Return the [X, Y] coordinate for the center point of the cell that contains the specified text.  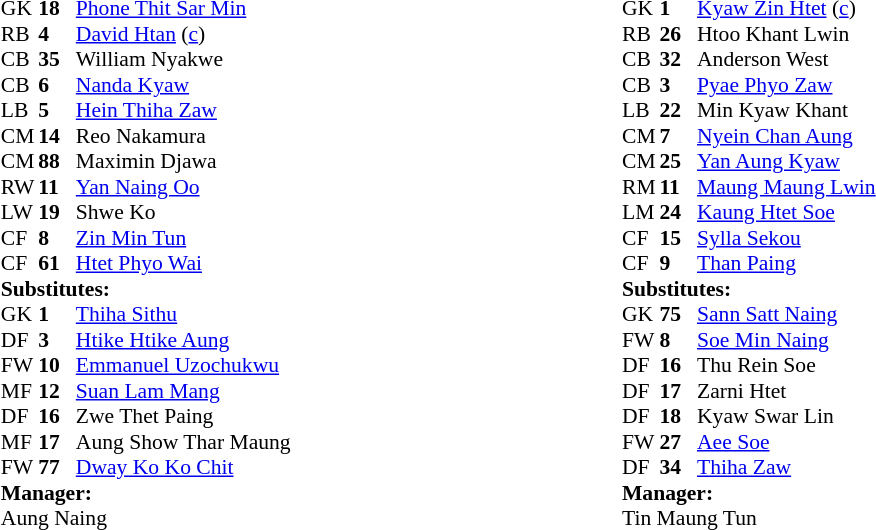
Pyae Phyo Zaw [786, 85]
1 [57, 315]
75 [679, 315]
Suan Lam Mang [184, 391]
34 [679, 467]
Htet Phyo Wai [184, 263]
6 [57, 85]
12 [57, 391]
18 [679, 417]
Shwe Ko [184, 213]
Reo Nakamura [184, 136]
Nanda Kyaw [184, 85]
5 [57, 111]
22 [679, 111]
Anderson West [786, 59]
Hein Thiha Zaw [184, 111]
88 [57, 161]
LM [641, 213]
9 [679, 263]
Zarni Htet [786, 391]
Dway Ko Ko Chit [184, 467]
Zin Min Tun [184, 238]
David Htan (c) [184, 34]
24 [679, 213]
14 [57, 136]
Soe Min Naing [786, 340]
35 [57, 59]
32 [679, 59]
Thiha Zaw [786, 467]
Than Paing [786, 263]
Kyaw Swar Lin [786, 417]
Htoo Khant Lwin [786, 34]
Aung Show Thar Maung [184, 442]
77 [57, 467]
Yan Naing Oo [184, 187]
William Nyakwe [184, 59]
Zwe Thet Paing [184, 417]
Min Kyaw Khant [786, 111]
Aee Soe [786, 442]
Maximin Djawa [184, 161]
Sann Satt Naing [786, 315]
Yan Aung Kyaw [786, 161]
Thiha Sithu [184, 315]
27 [679, 442]
26 [679, 34]
LW [20, 213]
Kaung Htet Soe [786, 213]
RW [20, 187]
RM [641, 187]
Sylla Sekou [786, 238]
4 [57, 34]
25 [679, 161]
10 [57, 365]
61 [57, 263]
Nyein Chan Aung [786, 136]
Thu Rein Soe [786, 365]
Htike Htike Aung [184, 340]
Maung Maung Lwin [786, 187]
Emmanuel Uzochukwu [184, 365]
7 [679, 136]
19 [57, 213]
15 [679, 238]
